From the cell containing the given text, extract its center point as [x, y] coordinate. 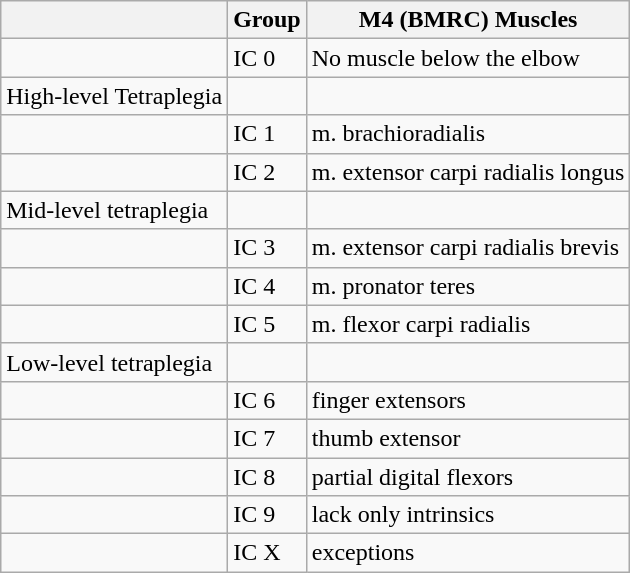
lack only intrinsics [468, 515]
No muscle below the elbow [468, 58]
Mid-level tetraplegia [114, 210]
IC 3 [268, 248]
IC 2 [268, 172]
m. flexor carpi radialis [468, 324]
thumb extensor [468, 438]
IC 6 [268, 400]
m. extensor carpi radialis longus [468, 172]
partial digital flexors [468, 477]
m. brachioradialis [468, 134]
M4 (BMRC) Muscles [468, 20]
IC 4 [268, 286]
IC 8 [268, 477]
finger extensors [468, 400]
IC 9 [268, 515]
High-level Tetraplegia [114, 96]
IC 5 [268, 324]
m. pronator teres [468, 286]
IC 7 [268, 438]
m. extensor carpi radialis brevis [468, 248]
IC 0 [268, 58]
exceptions [468, 553]
Group [268, 20]
IC 1 [268, 134]
Low-level tetraplegia [114, 362]
IC X [268, 553]
